Capture the cell that displays the provided text and extract its (X, Y) central coordinate. 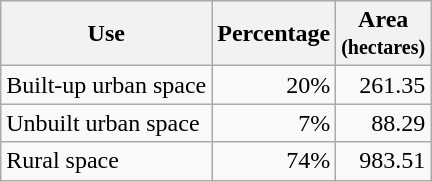
20% (274, 85)
7% (274, 123)
Area (hectares) (384, 34)
261.35 (384, 85)
983.51 (384, 161)
74% (274, 161)
Percentage (274, 34)
Built-up urban space (106, 85)
Rural space (106, 161)
Unbuilt urban space (106, 123)
88.29 (384, 123)
Use (106, 34)
